Output the (X, Y) coordinate of the center of the cell containing the given text.  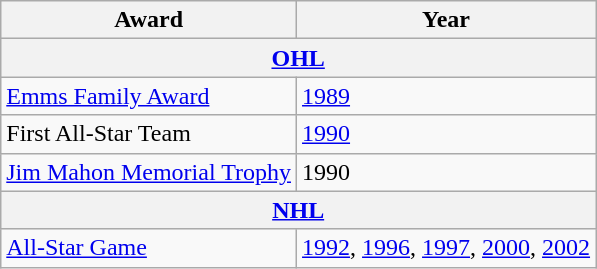
NHL (298, 210)
All-Star Game (149, 248)
OHL (298, 58)
1992, 1996, 1997, 2000, 2002 (446, 248)
1989 (446, 96)
Jim Mahon Memorial Trophy (149, 172)
Emms Family Award (149, 96)
First All-Star Team (149, 134)
Year (446, 20)
Award (149, 20)
